Pinpoint the cell where the given text exists, returning its [x, y] midpoint coordinate. 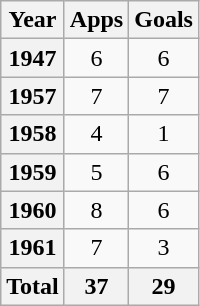
4 [96, 134]
8 [96, 210]
1957 [33, 96]
1 [164, 134]
29 [164, 286]
3 [164, 248]
1961 [33, 248]
1958 [33, 134]
5 [96, 172]
1947 [33, 58]
Apps [96, 20]
Goals [164, 20]
Year [33, 20]
1959 [33, 172]
37 [96, 286]
Total [33, 286]
1960 [33, 210]
